Detect which cell encompasses the target text, then output its (X, Y) center coordinate. 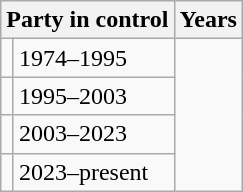
1995–2003 (94, 96)
Years (208, 20)
2003–2023 (94, 134)
1974–1995 (94, 58)
2023–present (94, 172)
Party in control (88, 20)
